Scan for the cell matching the given text and deliver its (X, Y) coordinate at center. 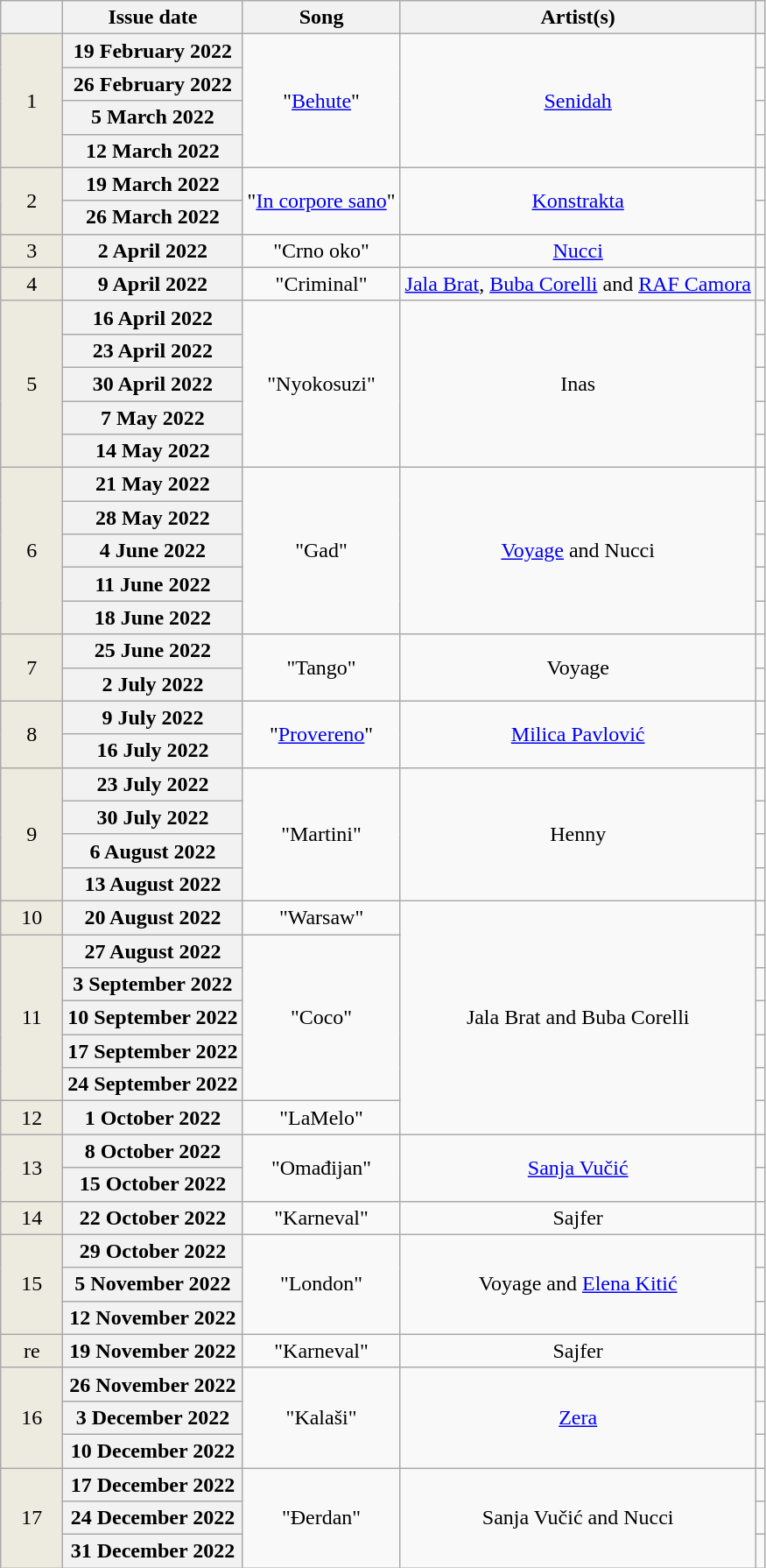
7 (32, 667)
Nucci (578, 251)
"LaMelo" (321, 1118)
Voyage (578, 667)
26 February 2022 (152, 84)
"Đerdan" (321, 1518)
Sanja Vučić and Nucci (578, 1518)
"Criminal" (321, 284)
24 September 2022 (152, 1084)
12 (32, 1118)
21 May 2022 (152, 484)
"In corpore sano" (321, 201)
5 (32, 384)
9 (32, 834)
6 August 2022 (152, 851)
10 December 2022 (152, 1451)
9 July 2022 (152, 717)
Senidah (578, 101)
10 (32, 917)
1 (32, 101)
15 (32, 1284)
2 April 2022 (152, 251)
Henny (578, 834)
Artist(s) (578, 18)
Sanja Vučić (578, 1168)
30 July 2022 (152, 817)
5 November 2022 (152, 1284)
19 March 2022 (152, 184)
"Behute" (321, 101)
Song (321, 18)
11 (32, 1017)
12 March 2022 (152, 151)
4 June 2022 (152, 551)
24 December 2022 (152, 1518)
3 (32, 251)
Jala Brat, Buba Corelli and RAF Camora (578, 284)
Konstrakta (578, 201)
Zera (578, 1417)
15 October 2022 (152, 1184)
3 December 2022 (152, 1417)
"Martini" (321, 834)
18 June 2022 (152, 618)
"Gad" (321, 551)
30 April 2022 (152, 384)
16 April 2022 (152, 317)
"Kalaši" (321, 1417)
16 (32, 1417)
23 July 2022 (152, 784)
20 August 2022 (152, 917)
13 August 2022 (152, 884)
6 (32, 551)
10 September 2022 (152, 1018)
"Crno oko" (321, 251)
Voyage and Nucci (578, 551)
"Omađijan" (321, 1168)
1 October 2022 (152, 1118)
14 (32, 1218)
Voyage and Elena Kitić (578, 1284)
17 (32, 1518)
26 November 2022 (152, 1384)
14 May 2022 (152, 451)
25 June 2022 (152, 651)
31 December 2022 (152, 1551)
"Provereno" (321, 734)
3 September 2022 (152, 985)
"Coco" (321, 1017)
2 (32, 201)
Inas (578, 384)
27 August 2022 (152, 950)
26 March 2022 (152, 217)
"Tango" (321, 667)
8 October 2022 (152, 1151)
5 March 2022 (152, 117)
22 October 2022 (152, 1218)
13 (32, 1168)
re (32, 1351)
Jala Brat and Buba Corelli (578, 1017)
7 May 2022 (152, 418)
28 May 2022 (152, 518)
"Warsaw" (321, 917)
16 July 2022 (152, 751)
4 (32, 284)
11 June 2022 (152, 584)
12 November 2022 (152, 1317)
"London" (321, 1284)
"Nyokosuzi" (321, 384)
8 (32, 734)
2 July 2022 (152, 684)
Milica Pavlović (578, 734)
9 April 2022 (152, 284)
17 December 2022 (152, 1485)
17 September 2022 (152, 1051)
Issue date (152, 18)
19 February 2022 (152, 51)
19 November 2022 (152, 1351)
23 April 2022 (152, 350)
29 October 2022 (152, 1251)
